Return (x, y) of the center of cell containing provided text 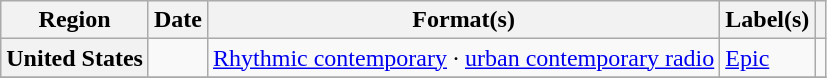
Date (178, 20)
United States (75, 58)
Format(s) (464, 20)
Rhythmic contemporary · urban contemporary radio (464, 58)
Epic (768, 58)
Region (75, 20)
Label(s) (768, 20)
